Search for the cell housing the specified text and yield its [x, y] center coordinate. 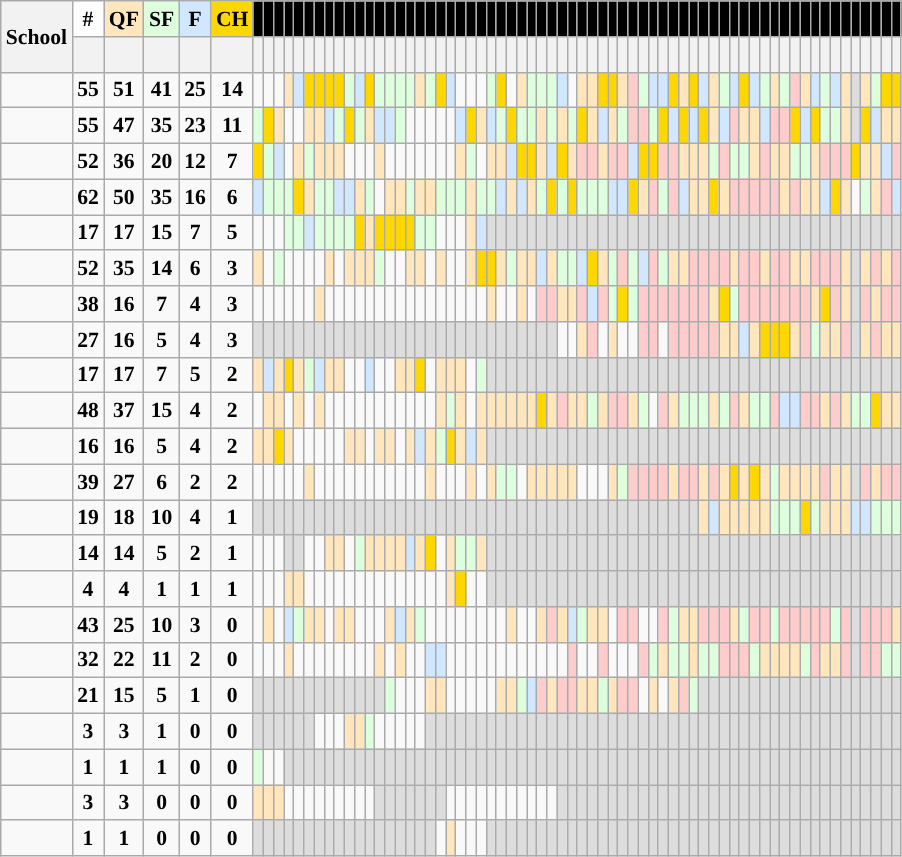
# [88, 19]
43 [88, 625]
21 [88, 696]
38 [88, 304]
41 [162, 90]
62 [88, 197]
F [195, 19]
CH [232, 19]
19 [88, 518]
47 [124, 126]
12 [195, 162]
37 [124, 411]
51 [124, 90]
50 [124, 197]
18 [124, 518]
20 [162, 162]
23 [195, 126]
22 [124, 660]
48 [88, 411]
39 [88, 482]
SF [162, 19]
36 [124, 162]
School [36, 36]
QF [124, 19]
32 [88, 660]
